Find where the given text appears and provide that cell's center as [x, y] coordinate. 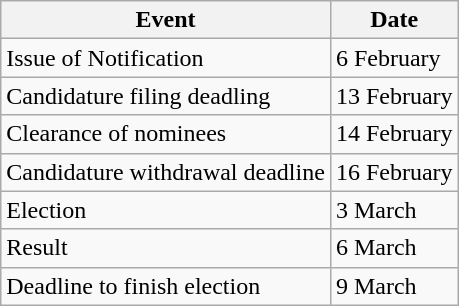
6 March [394, 248]
14 February [394, 134]
Issue of Notification [166, 58]
Result [166, 248]
Election [166, 210]
Event [166, 20]
Candidature filing deadling [166, 96]
3 March [394, 210]
Deadline to finish election [166, 286]
9 March [394, 286]
6 February [394, 58]
Date [394, 20]
13 February [394, 96]
16 February [394, 172]
Candidature withdrawal deadline [166, 172]
Clearance of nominees [166, 134]
